Detect which cell encompasses the target text, then output its (x, y) center coordinate. 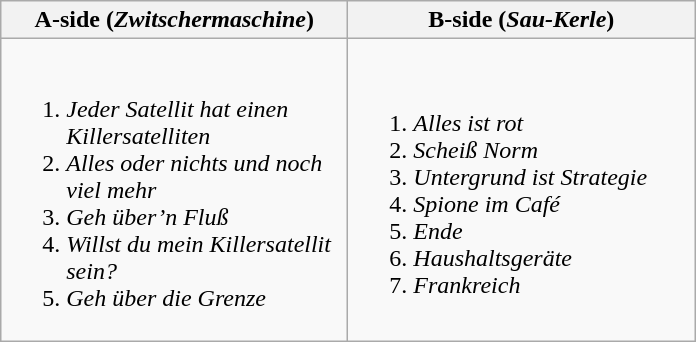
B-side (Sau-Kerle) (522, 20)
Jeder Satellit hat einen KillersatellitenAlles oder nichts und noch viel mehrGeh über’n FlußWillst du mein Killersatellit sein?Geh über die Grenze (174, 190)
A-side (Zwitschermaschine) (174, 20)
Alles ist rotScheiß NormUntergrund ist StrategieSpione im CaféEndeHaushaltsgeräteFrankreich (522, 190)
